Provide the (x, y) coordinate of the cell's center where the given text is located.  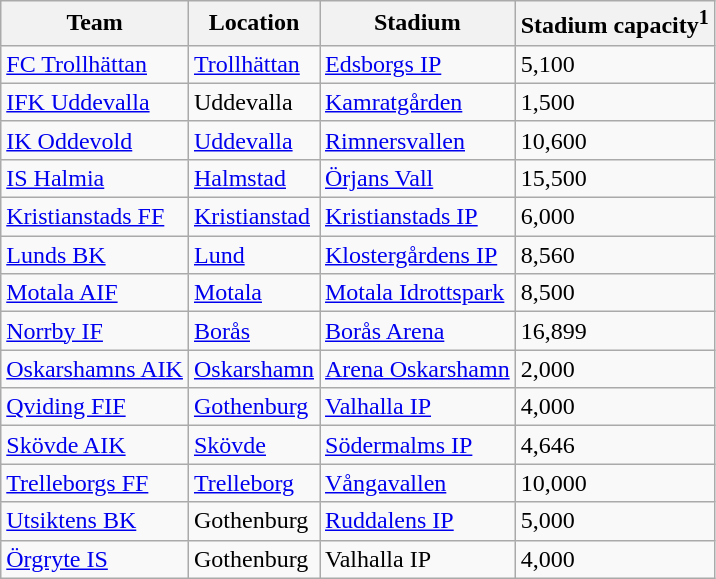
Rimnersvallen (418, 140)
Borås (254, 331)
Kamratgården (418, 102)
4,646 (614, 445)
Oskarshamns AIK (95, 369)
Kristianstads FF (95, 217)
8,560 (614, 255)
IS Halmia (95, 178)
FC Trollhättan (95, 64)
Motala Idrottspark (418, 293)
6,000 (614, 217)
Örjans Vall (418, 178)
Skövde (254, 445)
Lund (254, 255)
Norrby IF (95, 331)
Edsborgs IP (418, 64)
Trelleborg (254, 483)
Halmstad (254, 178)
Kristianstad (254, 217)
Kristianstads IP (418, 217)
IK Oddevold (95, 140)
Vångavallen (418, 483)
Location (254, 24)
Borås Arena (418, 331)
IFK Uddevalla (95, 102)
Trelleborgs FF (95, 483)
8,500 (614, 293)
Motala AIF (95, 293)
Södermalms IP (418, 445)
Trollhättan (254, 64)
Stadium (418, 24)
Klostergårdens IP (418, 255)
Lunds BK (95, 255)
Oskarshamn (254, 369)
Arena Oskarshamn (418, 369)
5,100 (614, 64)
Stadium capacity1 (614, 24)
10,000 (614, 483)
5,000 (614, 521)
1,500 (614, 102)
Qviding FIF (95, 407)
Ruddalens IP (418, 521)
Team (95, 24)
10,600 (614, 140)
2,000 (614, 369)
16,899 (614, 331)
Örgryte IS (95, 559)
Motala (254, 293)
Skövde AIK (95, 445)
Utsiktens BK (95, 521)
15,500 (614, 178)
